Return [x, y] of the center of cell containing provided text 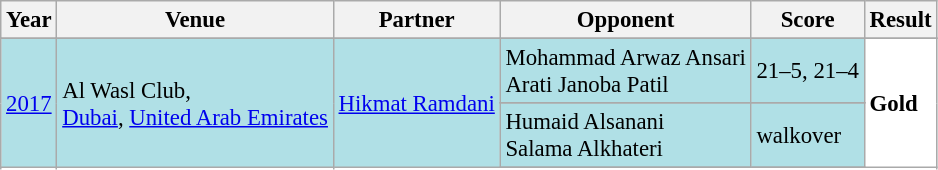
Score [808, 20]
Mohammad Arwaz Ansari Arati Janoba Patil [626, 72]
Result [900, 20]
Gold [900, 104]
21–5, 21–4 [808, 72]
Opponent [626, 20]
2017 [29, 104]
Year [29, 20]
Humaid Alsanani Salama Alkhateri [626, 136]
walkover [808, 136]
Venue [195, 20]
Al Wasl Club,Dubai, United Arab Emirates [195, 104]
Hikmat Ramdani [416, 104]
Partner [416, 20]
